Scan for the cell matching the given text and deliver its [X, Y] coordinate at center. 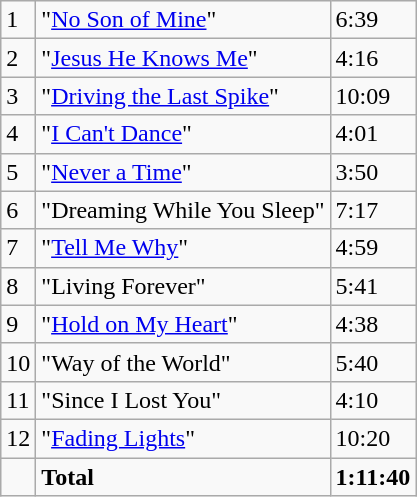
7:17 [373, 210]
4:10 [373, 400]
1 [18, 20]
9 [18, 324]
3 [18, 96]
2 [18, 58]
7 [18, 248]
5 [18, 172]
"Since I Lost You" [183, 400]
"Way of the World" [183, 362]
8 [18, 286]
10 [18, 362]
4:59 [373, 248]
"No Son of Mine" [183, 20]
1:11:40 [373, 477]
4:01 [373, 134]
"Dreaming While You Sleep" [183, 210]
5:41 [373, 286]
10:20 [373, 438]
"Never a Time" [183, 172]
4:16 [373, 58]
"Tell Me Why" [183, 248]
10:09 [373, 96]
4 [18, 134]
6:39 [373, 20]
12 [18, 438]
3:50 [373, 172]
6 [18, 210]
"Fading Lights" [183, 438]
4:38 [373, 324]
"Driving the Last Spike" [183, 96]
"I Can't Dance" [183, 134]
"Living Forever" [183, 286]
Total [183, 477]
"Hold on My Heart" [183, 324]
11 [18, 400]
"Jesus He Knows Me" [183, 58]
5:40 [373, 362]
